For the text-containing cell, return its midpoint in (x, y) coordinate format. 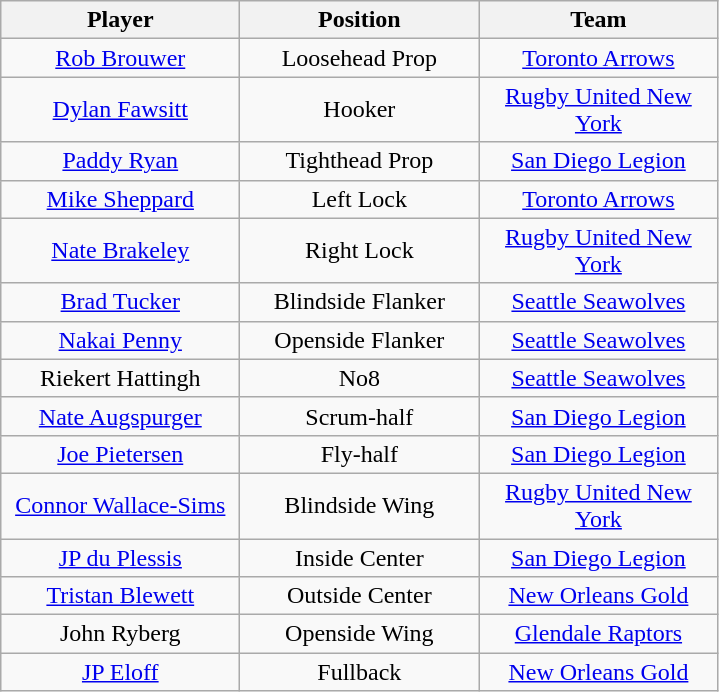
Blindside Wing (360, 506)
Rob Brouwer (120, 58)
Left Lock (360, 199)
Fullback (360, 672)
Connor Wallace-Sims (120, 506)
Brad Tucker (120, 302)
Glendale Raptors (598, 634)
Dylan Fawsitt (120, 110)
Loosehead Prop (360, 58)
Inside Center (360, 557)
John Ryberg (120, 634)
JP du Plessis (120, 557)
Tristan Blewett (120, 596)
Player (120, 20)
Openside Flanker (360, 340)
Openside Wing (360, 634)
Mike Sheppard (120, 199)
Outside Center (360, 596)
Position (360, 20)
Paddy Ryan (120, 161)
Right Lock (360, 250)
Nate Augspurger (120, 416)
Tighthead Prop (360, 161)
Team (598, 20)
Nakai Penny (120, 340)
Fly-half (360, 454)
Scrum-half (360, 416)
Nate Brakeley (120, 250)
Riekert Hattingh (120, 378)
No8 (360, 378)
Hooker (360, 110)
Blindside Flanker (360, 302)
JP Eloff (120, 672)
Joe Pietersen (120, 454)
